Locate the cell with the specified text and output its (x, y) center coordinate. 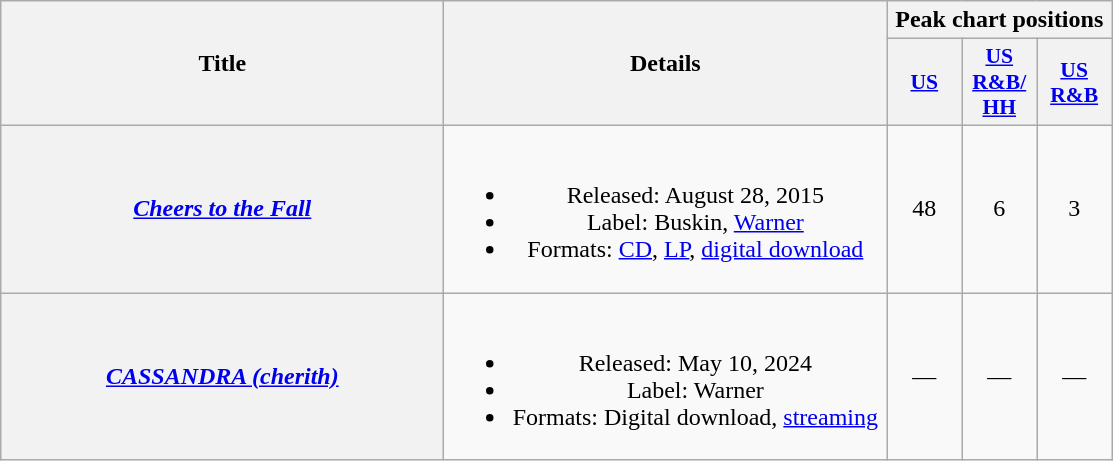
Peak chart positions (1000, 20)
US (924, 82)
Released: August 28, 2015Label: Buskin, WarnerFormats: CD, LP, digital download (666, 208)
Cheers to the Fall (222, 208)
USR&B/HH (1000, 82)
3 (1074, 208)
6 (1000, 208)
USR&B (1074, 82)
48 (924, 208)
Details (666, 64)
CASSANDRA (cherith) (222, 376)
Released: May 10, 2024Label: WarnerFormats: Digital download, streaming (666, 376)
Title (222, 64)
